For the text-containing cell, return its midpoint in (x, y) coordinate format. 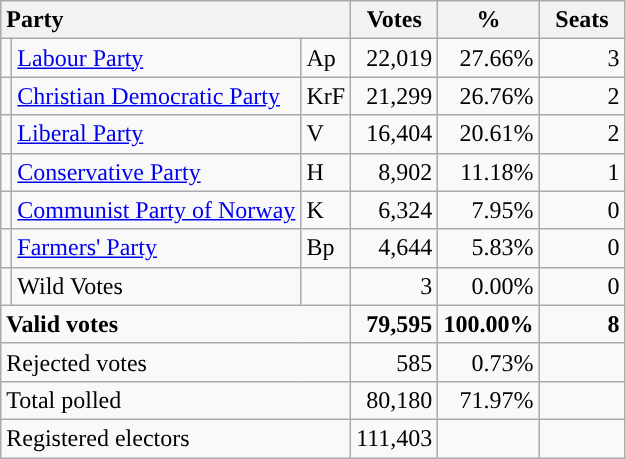
0.00% (488, 286)
Conservative Party (156, 172)
KrF (326, 96)
20.61% (488, 134)
1 (582, 172)
22,019 (394, 58)
Valid votes (176, 324)
Ap (326, 58)
V (326, 134)
100.00% (488, 324)
8 (582, 324)
21,299 (394, 96)
71.97% (488, 400)
Liberal Party (156, 134)
79,595 (394, 324)
Registered electors (176, 438)
585 (394, 362)
Votes (394, 20)
16,404 (394, 134)
Total polled (176, 400)
Wild Votes (156, 286)
5.83% (488, 248)
Communist Party of Norway (156, 210)
K (326, 210)
7.95% (488, 210)
Farmers' Party (156, 248)
11.18% (488, 172)
Rejected votes (176, 362)
6,324 (394, 210)
4,644 (394, 248)
Seats (582, 20)
Christian Democratic Party (156, 96)
8,902 (394, 172)
26.76% (488, 96)
Labour Party (156, 58)
% (488, 20)
27.66% (488, 58)
Bp (326, 248)
H (326, 172)
111,403 (394, 438)
0.73% (488, 362)
Party (176, 20)
80,180 (394, 400)
